Determine the (x, y) coordinate at the center of the cell enclosing the given text.  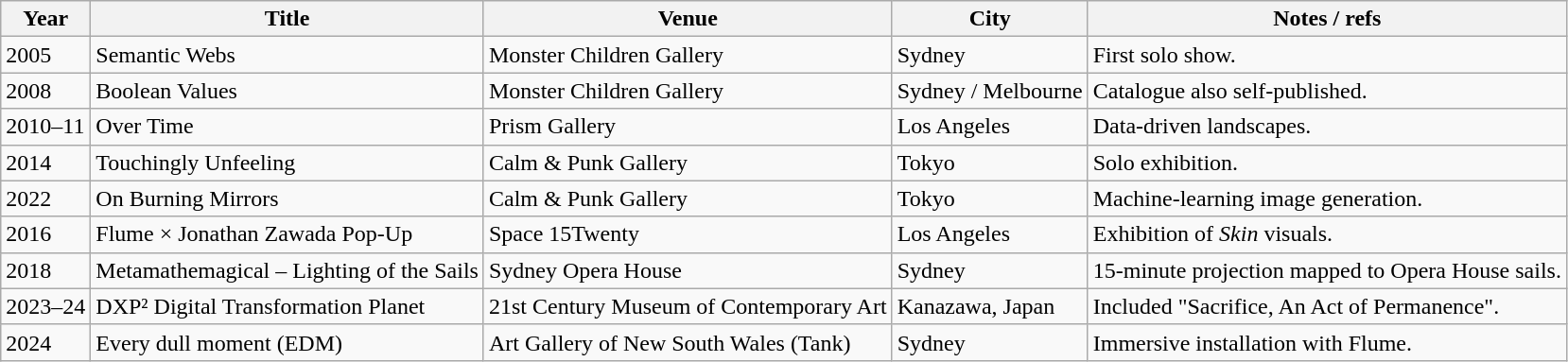
Art Gallery of New South Wales (Tank) (688, 342)
2024 (45, 342)
Included "Sacrifice, An Act of Permanence". (1327, 306)
21st Century Museum of Contemporary Art (688, 306)
2010–11 (45, 127)
Space 15Twenty (688, 234)
Semantic Webs (287, 55)
Data-driven landscapes. (1327, 127)
Metamathemagical – Lighting of the Sails (287, 270)
Title (287, 19)
Year (45, 19)
Catalogue also self-published. (1327, 91)
Prism Gallery (688, 127)
15-minute projection mapped to Opera House sails. (1327, 270)
City (989, 19)
Venue (688, 19)
Flume × Jonathan Zawada Pop-Up (287, 234)
Touchingly Unfeeling (287, 163)
On Burning Mirrors (287, 198)
Over Time (287, 127)
2023–24 (45, 306)
Immersive installation with Flume. (1327, 342)
2014 (45, 163)
Notes / refs (1327, 19)
Kanazawa, Japan (989, 306)
Every dull moment (EDM) (287, 342)
Solo exhibition. (1327, 163)
DXP² Digital Transformation Planet (287, 306)
First solo show. (1327, 55)
2018 (45, 270)
Exhibition of Skin visuals. (1327, 234)
2005 (45, 55)
Machine-learning image generation. (1327, 198)
Boolean Values (287, 91)
Sydney Opera House (688, 270)
2022 (45, 198)
2016 (45, 234)
Sydney / Melbourne (989, 91)
2008 (45, 91)
